Determine the (X, Y) coordinate at the center of the cell enclosing the given text.  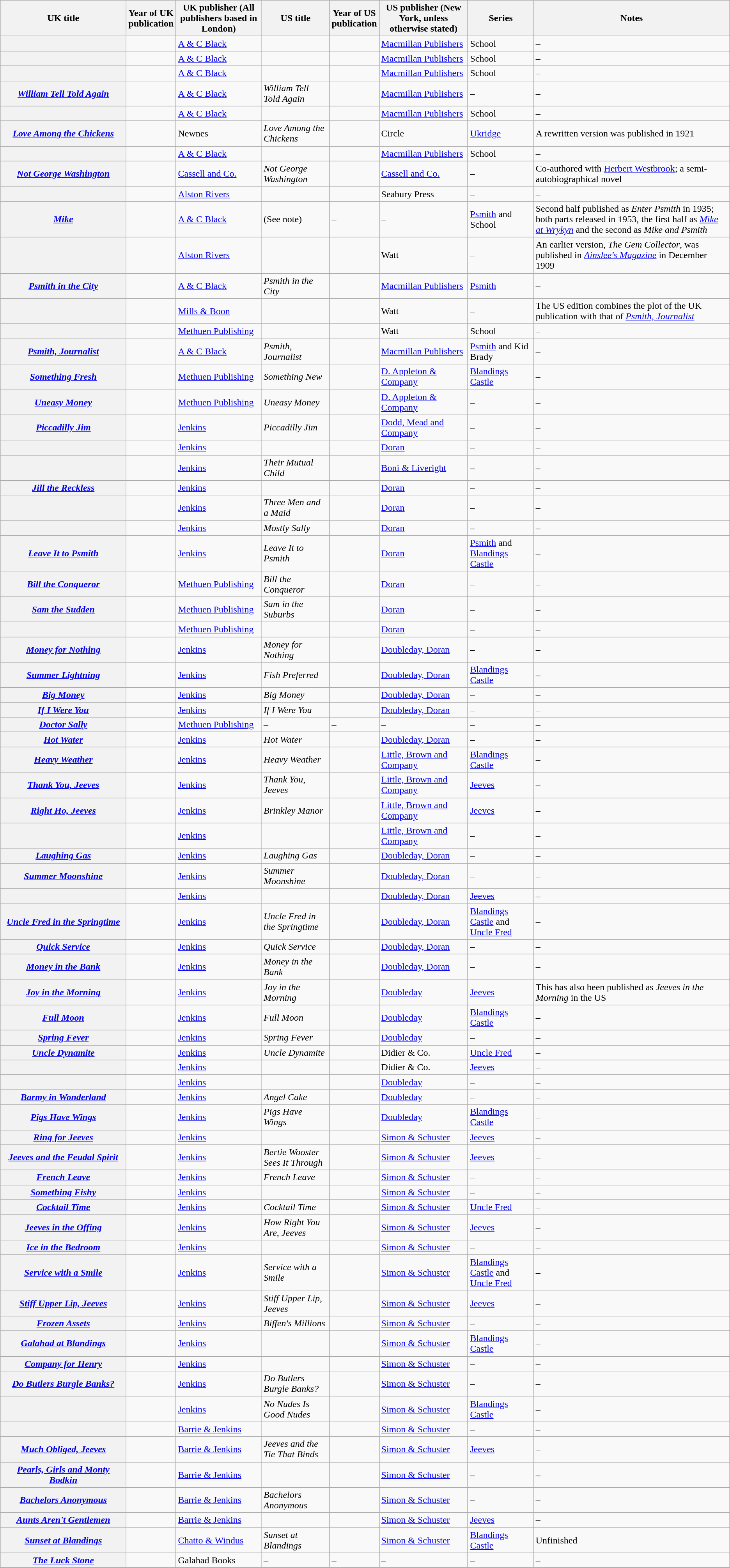
Something New (296, 377)
Co-authored with Herbert Westbrook; a semi-autobiographical novel (632, 174)
Company for Henry (63, 1364)
Much Obliged, Jeeves (63, 1449)
Notes (632, 18)
Frozen Assets (63, 1324)
How Right You Are, Jeeves (296, 1227)
Ukridge (501, 133)
Mills & Boon (219, 311)
US title (296, 18)
Jeeves and the Feudal Spirit (63, 1157)
No Nudes Is Good Nudes (296, 1409)
Jill the Reckless (63, 488)
Three Men and a Maid (296, 508)
Doctor Sally (63, 725)
Biffen's Millions (296, 1324)
Psmith and Kid Brady (501, 352)
UK title (63, 18)
Psmith (501, 285)
UK publisher (All publishers based in London) (219, 18)
Dodd, Mead and Company (423, 427)
Galahad Books (219, 1560)
Jeeves and the Tie That Binds (296, 1449)
Mostly Sally (296, 528)
Pearls, Girls and Monty Bodkin (63, 1474)
Something Fresh (63, 377)
Psmith and School (501, 219)
Year of UKpublication (151, 18)
An earlier version, The Gem Collector, was published in Ainslee's Magazine in December 1909 (632, 255)
Angel Cake (296, 1097)
Something Fishy (63, 1192)
Circle (423, 133)
Ice in the Bedroom (63, 1247)
This has also been published as Jeeves in the Morning in the US (632, 992)
Barmy in Wonderland (63, 1097)
Sam the Sudden (63, 609)
Fish Preferred (296, 675)
Second half published as Enter Psmith in 1935; both parts released in 1953, the first half as Mike at Wrykyn and the second as Mike and Psmith (632, 219)
Bertie Wooster Sees It Through (296, 1157)
Newnes (219, 133)
Year of USpublication (354, 18)
Mike (63, 219)
Boni & Liveright (423, 468)
Ring for Jeeves (63, 1137)
The US edition combines the plot of the UK publication with that of Psmith, Journalist (632, 311)
Aunts Aren't Gentlemen (63, 1520)
Sam in the Suburbs (296, 609)
Summer Lightning (63, 675)
Chatto & Windus (219, 1540)
Galahad at Blandings (63, 1343)
Jeeves in the Offing (63, 1227)
Unfinished (632, 1540)
Brinkley Manor (296, 810)
Series (501, 18)
The Luck Stone (63, 1560)
Their Mutual Child (296, 468)
Psmith and Blandings Castle (501, 553)
Right Ho, Jeeves (63, 810)
(See note) (296, 219)
A rewritten version was published in 1921 (632, 133)
Seabury Press (423, 194)
US publisher (New York, unless otherwise stated) (423, 18)
